Pinpoint the cell where the given text exists, returning its (x, y) midpoint coordinate. 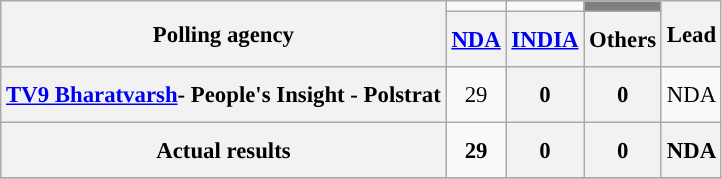
INDIA (545, 40)
Polling agency (224, 34)
Others (623, 40)
Actual results (224, 151)
TV9 Bharatvarsh- People's Insight - Polstrat (224, 95)
Lead (691, 34)
